Provide the (X, Y) coordinate of the cell's center where the given text is located.  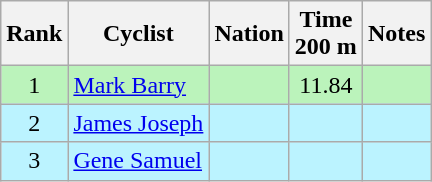
Mark Barry (138, 85)
11.84 (326, 85)
James Joseph (138, 123)
Nation (249, 34)
Rank (34, 34)
1 (34, 85)
Notes (396, 34)
Time200 m (326, 34)
3 (34, 161)
Cyclist (138, 34)
2 (34, 123)
Gene Samuel (138, 161)
